Provide the (X, Y) coordinate of the cell's center where the given text is located.  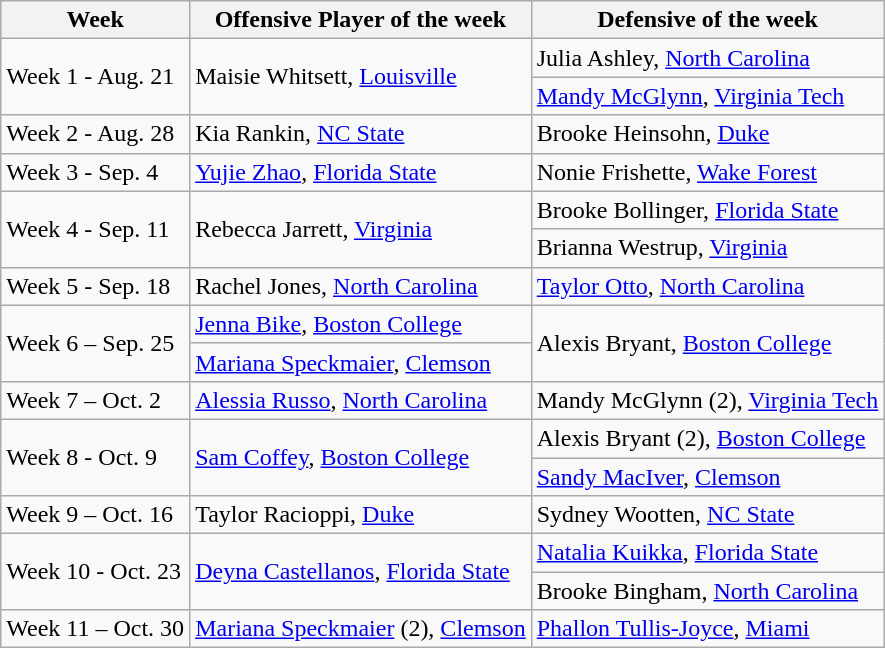
Alexis Bryant, Boston College (708, 343)
Maisie Whitsett, Louisville (361, 77)
Brianna Westrup, Virginia (708, 248)
Taylor Otto, North Carolina (708, 286)
Week 9 – Oct. 16 (96, 515)
Sandy MacIver, Clemson (708, 477)
Rebecca Jarrett, Virginia (361, 229)
Week 4 - Sep. 11 (96, 229)
Week 5 - Sep. 18 (96, 286)
Mariana Speckmaier, Clemson (361, 362)
Brooke Bingham, North Carolina (708, 591)
Nonie Frishette, Wake Forest (708, 172)
Jenna Bike, Boston College (361, 324)
Alexis Bryant (2), Boston College (708, 438)
Phallon Tullis-Joyce, Miami (708, 629)
Mandy McGlynn (2), Virginia Tech (708, 400)
Natalia Kuikka, Florida State (708, 553)
Julia Ashley, North Carolina (708, 58)
Week 8 - Oct. 9 (96, 457)
Mariana Speckmaier (2), Clemson (361, 629)
Sam Coffey, Boston College (361, 457)
Week 2 - Aug. 28 (96, 134)
Week 7 – Oct. 2 (96, 400)
Week 10 - Oct. 23 (96, 572)
Alessia Russo, North Carolina (361, 400)
Defensive of the week (708, 20)
Week 6 – Sep. 25 (96, 343)
Sydney Wootten, NC State (708, 515)
Brooke Heinsohn, Duke (708, 134)
Offensive Player of the week (361, 20)
Week 1 - Aug. 21 (96, 77)
Deyna Castellanos, Florida State (361, 572)
Kia Rankin, NC State (361, 134)
Yujie Zhao, Florida State (361, 172)
Mandy McGlynn, Virginia Tech (708, 96)
Week 3 - Sep. 4 (96, 172)
Rachel Jones, North Carolina (361, 286)
Week (96, 20)
Week 11 – Oct. 30 (96, 629)
Taylor Racioppi, Duke (361, 515)
Brooke Bollinger, Florida State (708, 210)
